Scan for the cell matching the given text and deliver its [x, y] coordinate at center. 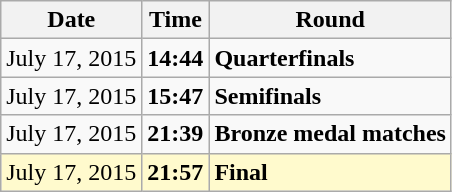
Final [330, 172]
Time [176, 20]
Quarterfinals [330, 58]
Round [330, 20]
Semifinals [330, 96]
Bronze medal matches [330, 134]
14:44 [176, 58]
15:47 [176, 96]
21:39 [176, 134]
21:57 [176, 172]
Date [72, 20]
